Search for the cell housing the specified text and yield its (x, y) center coordinate. 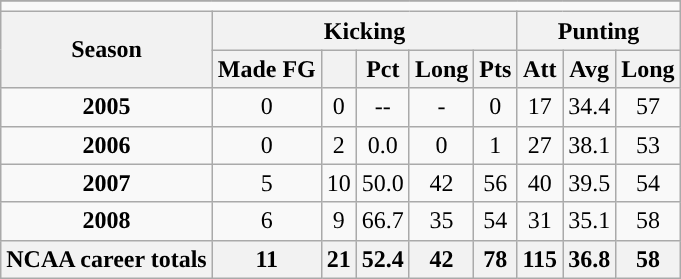
10 (338, 183)
57 (648, 107)
2 (338, 145)
2007 (106, 183)
38.1 (590, 145)
1 (496, 145)
Season (106, 50)
21 (338, 259)
2006 (106, 145)
35.1 (590, 221)
115 (540, 259)
39.5 (590, 183)
31 (540, 221)
78 (496, 259)
Avg (590, 69)
Pct (382, 69)
- (441, 107)
66.7 (382, 221)
Kicking (364, 31)
34.4 (590, 107)
Punting (598, 31)
NCAA career totals (106, 259)
2008 (106, 221)
Pts (496, 69)
53 (648, 145)
5 (266, 183)
Att (540, 69)
50.0 (382, 183)
-- (382, 107)
Made FG (266, 69)
2005 (106, 107)
36.8 (590, 259)
0.0 (382, 145)
11 (266, 259)
27 (540, 145)
40 (540, 183)
17 (540, 107)
52.4 (382, 259)
56 (496, 183)
6 (266, 221)
35 (441, 221)
9 (338, 221)
